Search for the cell housing the specified text and yield its (X, Y) center coordinate. 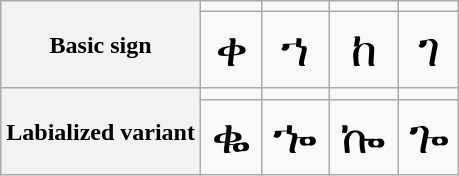
Basic sign (101, 44)
ኰ (364, 137)
ገ (428, 50)
ጐ (428, 137)
ኀ (296, 50)
ቈ (230, 137)
ቀ (230, 50)
Labialized variant (101, 132)
ከ (364, 50)
ኈ (296, 137)
